For the text-containing cell, return its midpoint in (X, Y) coordinate format. 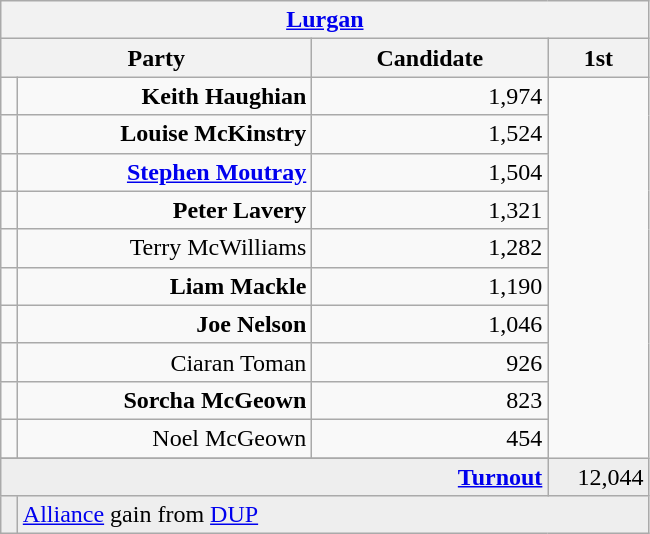
1,524 (430, 134)
Sorcha McGeown (164, 400)
12,044 (598, 477)
Ciaran Toman (164, 362)
1st (598, 58)
1,321 (430, 210)
1,974 (430, 96)
Party (156, 58)
926 (430, 362)
Terry McWilliams (164, 248)
Lurgan (325, 20)
Peter Lavery (164, 210)
Louise McKinstry (164, 134)
1,046 (430, 324)
Candidate (430, 58)
454 (430, 438)
1,190 (430, 286)
Stephen Moutray (164, 172)
Turnout (274, 477)
Liam Mackle (164, 286)
Joe Nelson (164, 324)
Keith Haughian (164, 96)
823 (430, 400)
1,282 (430, 248)
1,504 (430, 172)
Noel McGeown (164, 438)
Alliance gain from DUP (333, 515)
